Find where the given text appears and provide that cell's center as [x, y] coordinate. 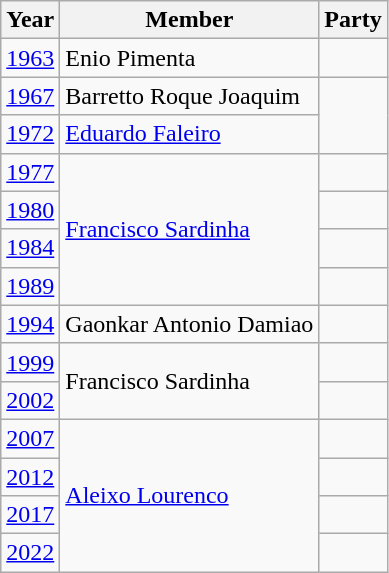
1977 [30, 172]
Eduardo Faleiro [190, 134]
2007 [30, 438]
1999 [30, 362]
2002 [30, 400]
1984 [30, 248]
Member [190, 20]
Aleixo Lourenco [190, 495]
Enio Pimenta [190, 58]
1989 [30, 286]
Gaonkar Antonio Damiao [190, 324]
Party [353, 20]
2017 [30, 515]
Barretto Roque Joaquim [190, 96]
1967 [30, 96]
Year [30, 20]
1963 [30, 58]
1994 [30, 324]
1972 [30, 134]
2012 [30, 477]
2022 [30, 553]
1980 [30, 210]
